Extract the (X, Y) coordinate from the center of the cell holding the provided text.  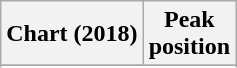
Chart (2018) (72, 34)
Peak position (189, 34)
